Search for the cell housing the specified text and yield its [x, y] center coordinate. 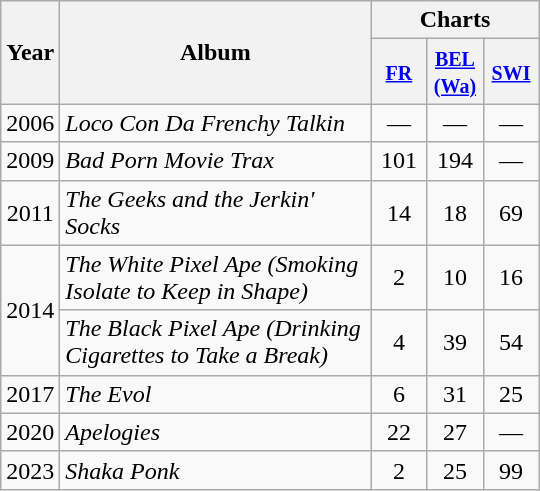
The Geeks and the Jerkin' Socks [216, 212]
2011 [30, 212]
Bad Porn Movie Trax [216, 161]
Album [216, 52]
2020 [30, 432]
18 [455, 212]
The Evol [216, 394]
14 [399, 212]
16 [511, 278]
SWI [511, 72]
69 [511, 212]
BEL(Wa) [455, 72]
27 [455, 432]
31 [455, 394]
Apelogies [216, 432]
Charts [455, 20]
The Black Pixel Ape (Drinking Cigarettes to Take a Break) [216, 342]
194 [455, 161]
22 [399, 432]
FR [399, 72]
6 [399, 394]
2009 [30, 161]
2017 [30, 394]
2023 [30, 470]
Shaka Ponk [216, 470]
2014 [30, 310]
Loco Con Da Frenchy Talkin [216, 123]
Year [30, 52]
4 [399, 342]
10 [455, 278]
The White Pixel Ape (Smoking Isolate to Keep in Shape) [216, 278]
2006 [30, 123]
54 [511, 342]
99 [511, 470]
39 [455, 342]
101 [399, 161]
